Identify which cell holds the provided text, then report its (x, y) central coordinate. 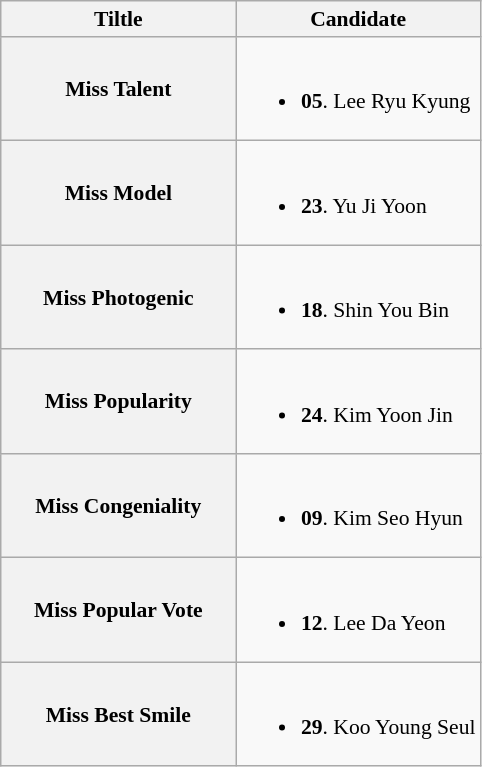
09. Kim Seo Hyun (358, 506)
05. Lee Ryu Kyung (358, 89)
Miss Best Smile (118, 715)
Miss Congeniality (118, 506)
Miss Model (118, 193)
Tiltle (118, 19)
23. Yu Ji Yoon (358, 193)
12. Lee Da Yeon (358, 610)
Miss Popular Vote (118, 610)
29. Koo Young Seul (358, 715)
Candidate (358, 19)
24. Kim Yoon Jin (358, 402)
Miss Popularity (118, 402)
Miss Photogenic (118, 297)
Miss Talent (118, 89)
18. Shin You Bin (358, 297)
